Find where the given text appears and provide that cell's center as (x, y) coordinate. 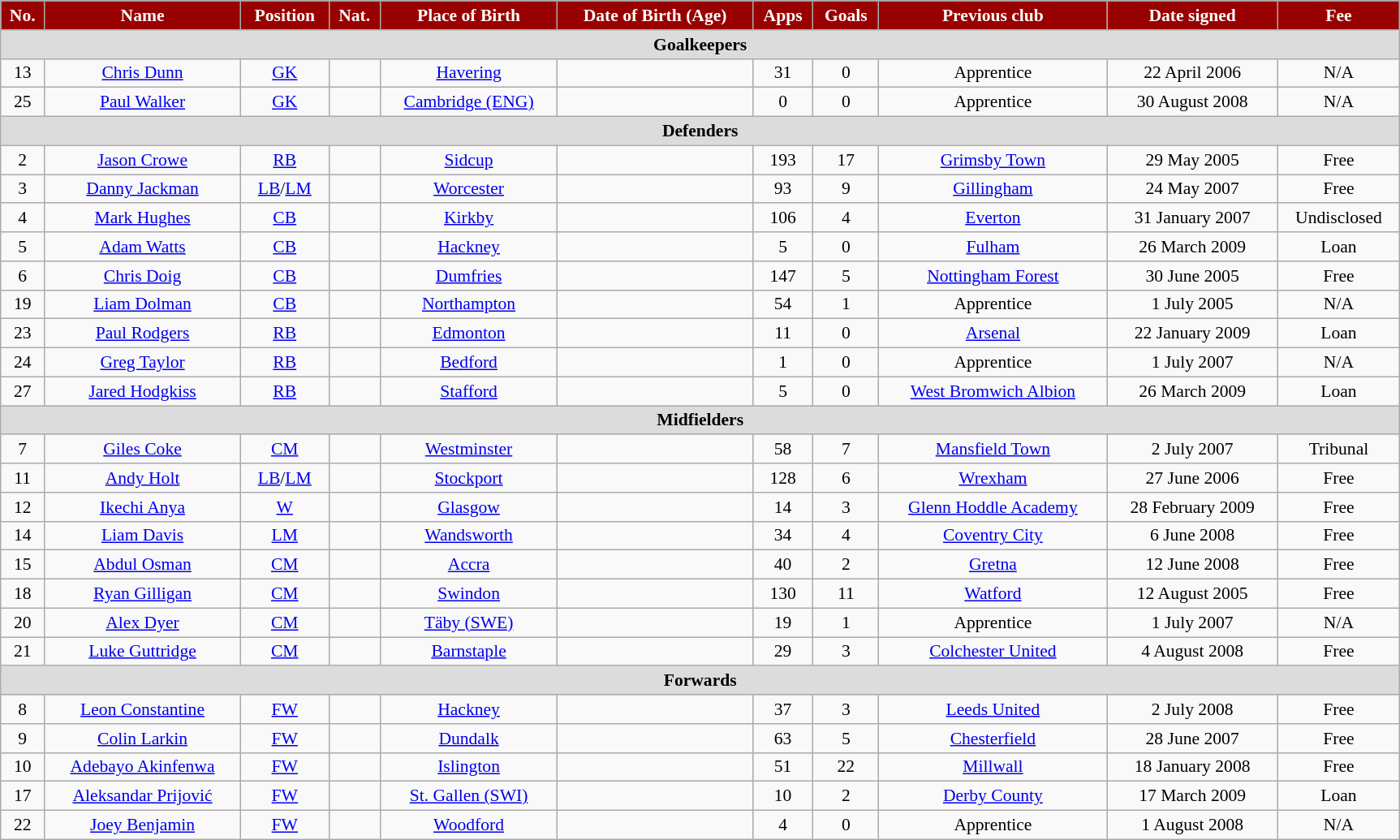
W (284, 507)
Fee (1338, 15)
2 July 2008 (1192, 709)
1 August 2008 (1192, 825)
Kirkby (469, 218)
12 June 2008 (1192, 565)
No. (23, 15)
8 (23, 709)
22 January 2009 (1192, 334)
Arsenal (993, 334)
51 (782, 767)
Giles Coke (143, 450)
17 March 2009 (1192, 796)
Place of Birth (469, 15)
Dundalk (469, 739)
63 (782, 739)
21 (23, 652)
Chesterfield (993, 739)
Greg Taylor (143, 363)
Defenders (700, 131)
Colchester United (993, 652)
Everton (993, 218)
Barnstaple (469, 652)
Mansfield Town (993, 450)
Edmonton (469, 334)
LM (284, 536)
Paul Walker (143, 102)
Glenn Hoddle Academy (993, 507)
40 (782, 565)
130 (782, 594)
Date of Birth (Age) (655, 15)
St. Gallen (SWI) (469, 796)
Goalkeepers (700, 45)
Date signed (1192, 15)
37 (782, 709)
58 (782, 450)
24 (23, 363)
147 (782, 276)
Goals (846, 15)
30 June 2005 (1192, 276)
18 January 2008 (1192, 767)
Forwards (700, 681)
106 (782, 218)
Cambridge (ENG) (469, 102)
12 August 2005 (1192, 594)
30 August 2008 (1192, 102)
Liam Davis (143, 536)
2 July 2007 (1192, 450)
Luke Guttridge (143, 652)
Islington (469, 767)
27 June 2006 (1192, 478)
Bedford (469, 363)
Swindon (469, 594)
Previous club (993, 15)
Nat. (354, 15)
28 February 2009 (1192, 507)
128 (782, 478)
Täby (SWE) (469, 622)
Midfielders (700, 420)
Sidcup (469, 160)
Woodford (469, 825)
6 June 2008 (1192, 536)
Liam Dolman (143, 304)
Chris Doig (143, 276)
Wandsworth (469, 536)
Gillingham (993, 189)
Stockport (469, 478)
Mark Hughes (143, 218)
Wrexham (993, 478)
27 (23, 391)
Derby County (993, 796)
West Bromwich Albion (993, 391)
54 (782, 304)
Position (284, 15)
193 (782, 160)
Colin Larkin (143, 739)
Gretna (993, 565)
Accra (469, 565)
25 (23, 102)
Abdul Osman (143, 565)
Paul Rodgers (143, 334)
Havering (469, 73)
Grimsby Town (993, 160)
Adebayo Akinfenwa (143, 767)
Nottingham Forest (993, 276)
20 (23, 622)
Stafford (469, 391)
Watford (993, 594)
Chris Dunn (143, 73)
Undisclosed (1338, 218)
31 (782, 73)
Tribunal (1338, 450)
1 July 2005 (1192, 304)
Leeds United (993, 709)
12 (23, 507)
15 (23, 565)
Northampton (469, 304)
Danny Jackman (143, 189)
29 May 2005 (1192, 160)
Andy Holt (143, 478)
22 April 2006 (1192, 73)
Westminster (469, 450)
Worcester (469, 189)
29 (782, 652)
4 August 2008 (1192, 652)
Glasgow (469, 507)
Coventry City (993, 536)
Ikechi Anya (143, 507)
Millwall (993, 767)
Alex Dyer (143, 622)
Joey Benjamin (143, 825)
Leon Constantine (143, 709)
Ryan Gilligan (143, 594)
Apps (782, 15)
Jason Crowe (143, 160)
Dumfries (469, 276)
13 (23, 73)
Aleksandar Prijović (143, 796)
Jared Hodgkiss (143, 391)
28 June 2007 (1192, 739)
31 January 2007 (1192, 218)
23 (23, 334)
Adam Watts (143, 247)
24 May 2007 (1192, 189)
Name (143, 15)
34 (782, 536)
18 (23, 594)
93 (782, 189)
Fulham (993, 247)
